Search for the cell housing the specified text and yield its [x, y] center coordinate. 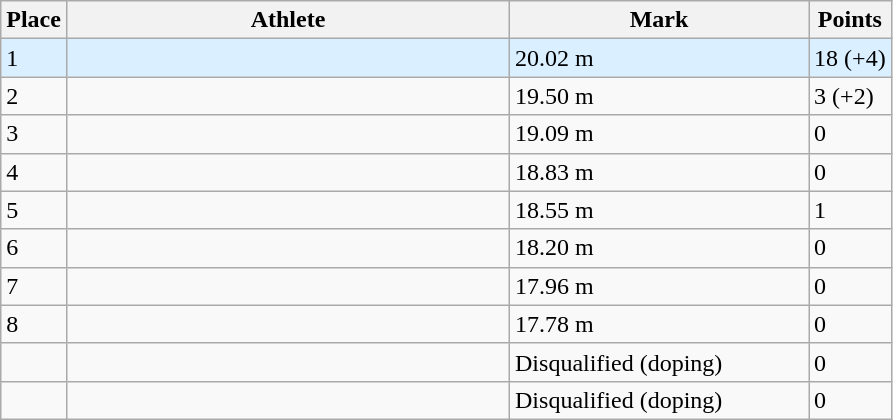
20.02 m [660, 58]
Points [850, 20]
Place [34, 20]
Athlete [288, 20]
18.20 m [660, 248]
8 [34, 324]
7 [34, 286]
2 [34, 96]
Mark [660, 20]
5 [34, 210]
17.96 m [660, 286]
6 [34, 248]
17.78 m [660, 324]
18.55 m [660, 210]
19.50 m [660, 96]
18.83 m [660, 172]
19.09 m [660, 134]
4 [34, 172]
18 (+4) [850, 58]
3 [34, 134]
3 (+2) [850, 96]
